Search for the cell housing the specified text and yield its [X, Y] center coordinate. 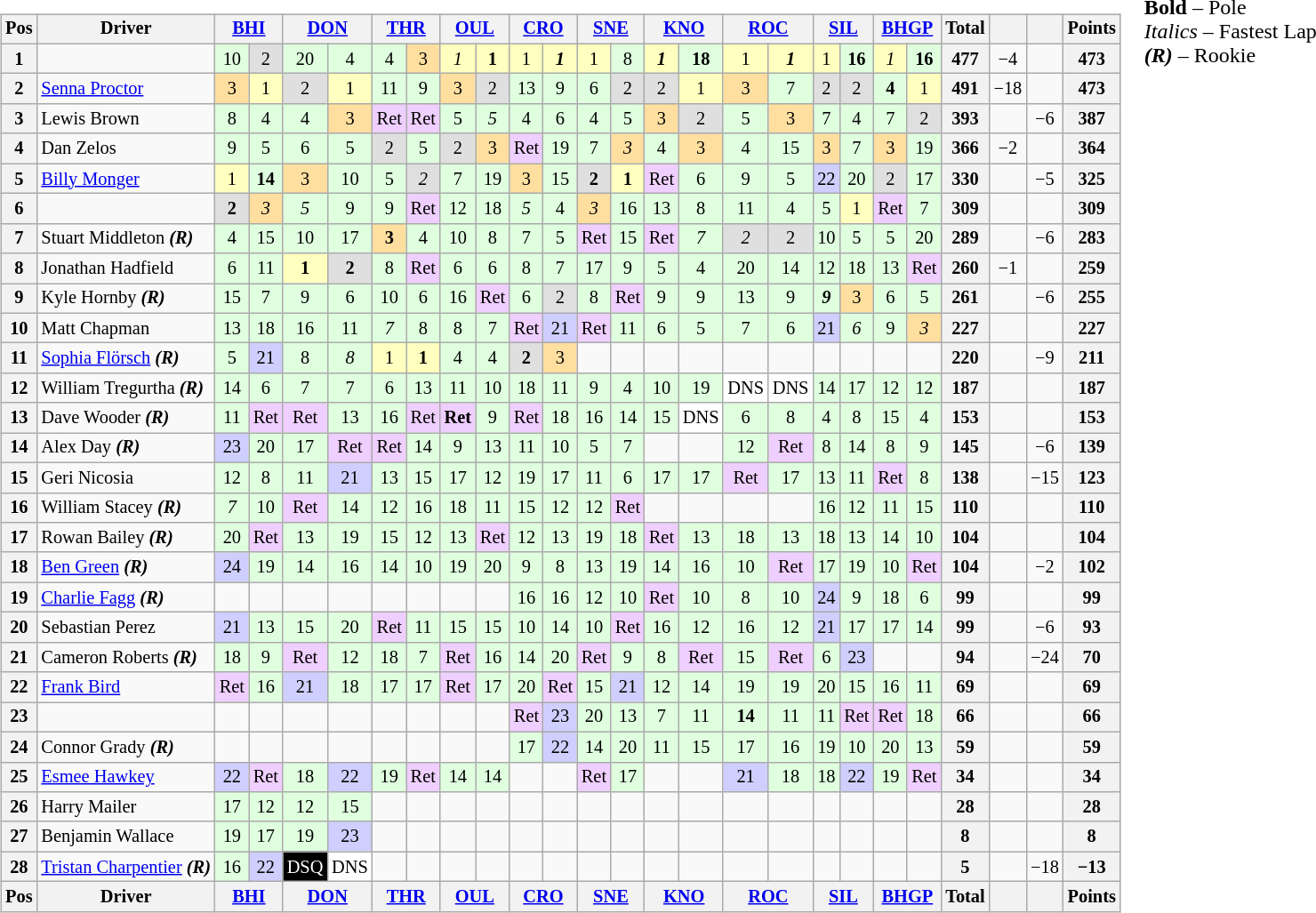
Esmee Hawkey [125, 777]
289 [965, 238]
70 [1092, 657]
Tristan Charpentier (R) [125, 867]
102 [1092, 567]
Sophia Flörsch (R) [125, 358]
145 [965, 448]
Benjamin Wallace [125, 837]
138 [965, 477]
Ben Green (R) [125, 567]
−13 [1092, 867]
Dave Wooder (R) [125, 418]
Billy Monger [125, 179]
Geri Nicosia [125, 477]
330 [965, 179]
139 [1092, 448]
393 [965, 119]
Matt Chapman [125, 328]
−1 [1008, 268]
220 [965, 358]
25 [19, 777]
Dan Zelos [125, 148]
Sebastian Perez [125, 628]
−15 [1045, 477]
283 [1092, 238]
477 [965, 59]
259 [1092, 268]
William Stacey (R) [125, 508]
325 [1092, 179]
Frank Bird [125, 687]
William Tregurtha (R) [125, 388]
Charlie Fagg (R) [125, 597]
261 [965, 299]
93 [1092, 628]
94 [965, 657]
Lewis Brown [125, 119]
Connor Grady (R) [125, 747]
387 [1092, 119]
491 [965, 89]
Stuart Middleton (R) [125, 238]
Rowan Bailey (R) [125, 538]
366 [965, 148]
Senna Proctor [125, 89]
27 [19, 837]
−5 [1045, 179]
Alex Day (R) [125, 448]
−4 [1008, 59]
DSQ [305, 867]
Jonathan Hadfield [125, 268]
Cameron Roberts (R) [125, 657]
211 [1092, 358]
−24 [1045, 657]
123 [1092, 477]
364 [1092, 148]
260 [965, 268]
Harry Mailer [125, 807]
−9 [1045, 358]
Kyle Hornby (R) [125, 299]
255 [1092, 299]
26 [19, 807]
